Scan for the cell matching the given text and deliver its [X, Y] coordinate at center. 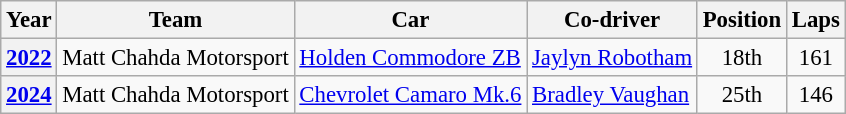
Team [176, 20]
161 [816, 58]
Chevrolet Camaro Mk.6 [410, 95]
2022 [29, 58]
18th [742, 58]
Position [742, 20]
Co-driver [612, 20]
Laps [816, 20]
25th [742, 95]
146 [816, 95]
Holden Commodore ZB [410, 58]
Year [29, 20]
2024 [29, 95]
Jaylyn Robotham [612, 58]
Car [410, 20]
Bradley Vaughan [612, 95]
